Determine the (x, y) coordinate at the center of the cell enclosing the given text.  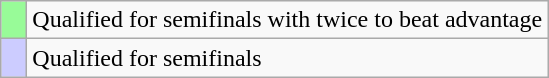
Qualified for semifinals (288, 58)
Qualified for semifinals with twice to beat advantage (288, 20)
